Capture the cell that displays the provided text and extract its (X, Y) central coordinate. 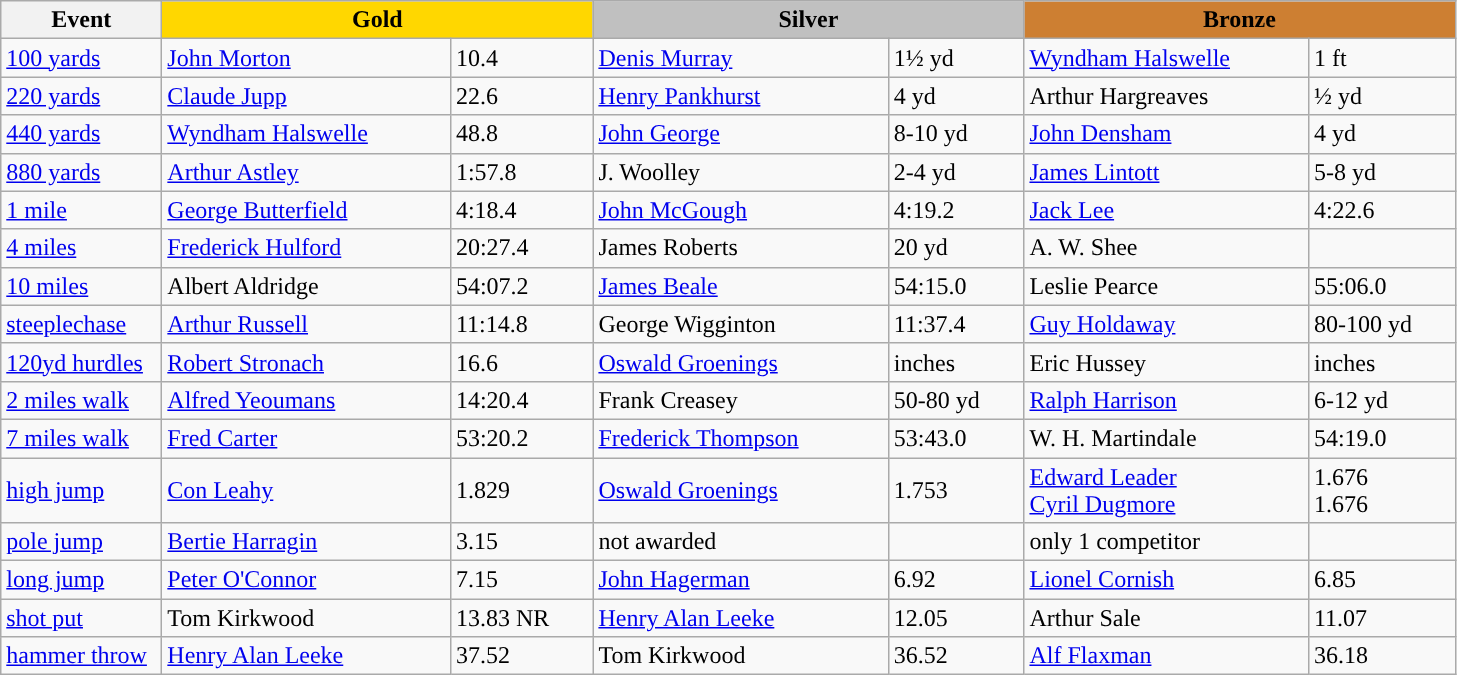
Alfred Yeoumans (306, 400)
11:37.4 (956, 324)
Arthur Astley (306, 172)
Bronze (1240, 20)
5-8 yd (1382, 172)
120yd hurdles (82, 362)
Frederick Thompson (740, 438)
54:19.0 (1382, 438)
long jump (82, 580)
54:15.0 (956, 286)
Denis Murray (740, 58)
14:20.4 (521, 400)
Event (82, 20)
1½ yd (956, 58)
53:20.2 (521, 438)
Ralph Harrison (1166, 400)
Robert Stronach (306, 362)
11:14.8 (521, 324)
James Beale (740, 286)
4:18.4 (521, 210)
Frederick Hulford (306, 248)
2 miles walk (82, 400)
Fred Carter (306, 438)
100 yards (82, 58)
hammer throw (82, 656)
Lionel Cornish (1166, 580)
8-10 yd (956, 134)
Frank Creasey (740, 400)
20:27.4 (521, 248)
1:57.8 (521, 172)
Silver (808, 20)
Eric Hussey (1166, 362)
steeplechase (82, 324)
48.8 (521, 134)
Guy Holdaway (1166, 324)
4:22.6 (1382, 210)
7.15 (521, 580)
3.15 (521, 542)
36.18 (1382, 656)
220 yards (82, 96)
22.6 (521, 96)
2-4 yd (956, 172)
Alf Flaxman (1166, 656)
6.85 (1382, 580)
6.92 (956, 580)
53:43.0 (956, 438)
John Morton (306, 58)
John McGough (740, 210)
11.07 (1382, 618)
7 miles walk (82, 438)
4:19.2 (956, 210)
John George (740, 134)
13.83 NR (521, 618)
½ yd (1382, 96)
10 miles (82, 286)
pole jump (82, 542)
Jack Lee (1166, 210)
1.829 (521, 490)
Claude Jupp (306, 96)
shot put (82, 618)
1.753 (956, 490)
20 yd (956, 248)
Arthur Sale (1166, 618)
Henry Pankhurst (740, 96)
only 1 competitor (1166, 542)
James Roberts (740, 248)
16.6 (521, 362)
54:07.2 (521, 286)
6-12 yd (1382, 400)
37.52 (521, 656)
440 yards (82, 134)
Arthur Hargreaves (1166, 96)
Bertie Harragin (306, 542)
1 ft (1382, 58)
80-100 yd (1382, 324)
John Densham (1166, 134)
George Butterfield (306, 210)
high jump (82, 490)
W. H. Martindale (1166, 438)
George Wigginton (740, 324)
Con Leahy (306, 490)
1 mile (82, 210)
10.4 (521, 58)
Edward LeaderCyril Dugmore (1166, 490)
50-80 yd (956, 400)
James Lintott (1166, 172)
36.52 (956, 656)
4 miles (82, 248)
A. W. Shee (1166, 248)
1.6761.676 (1382, 490)
55:06.0 (1382, 286)
John Hagerman (740, 580)
not awarded (740, 542)
Gold (378, 20)
Arthur Russell (306, 324)
Peter O'Connor (306, 580)
880 yards (82, 172)
Albert Aldridge (306, 286)
J. Woolley (740, 172)
Leslie Pearce (1166, 286)
12.05 (956, 618)
